Identify which cell holds the provided text, then report its [x, y] central coordinate. 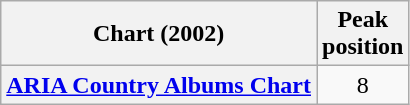
Peakposition [363, 34]
8 [363, 85]
ARIA Country Albums Chart [159, 85]
Chart (2002) [159, 34]
